For the text-containing cell, return its midpoint in (X, Y) coordinate format. 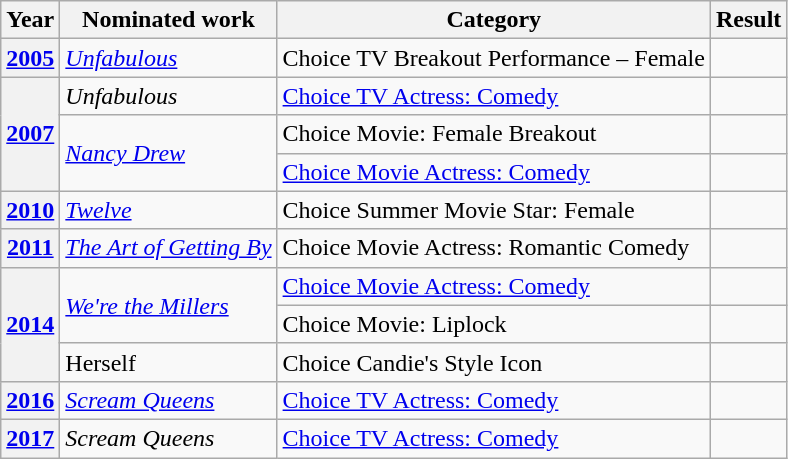
Category (494, 20)
Choice Summer Movie Star: Female (494, 210)
2005 (30, 58)
Herself (168, 362)
Twelve (168, 210)
We're the Millers (168, 305)
Nominated work (168, 20)
Choice Movie: Liplock (494, 324)
Choice Candie's Style Icon (494, 362)
The Art of Getting By (168, 248)
2011 (30, 248)
Result (748, 20)
Choice TV Breakout Performance – Female (494, 58)
Choice Movie: Female Breakout (494, 134)
Nancy Drew (168, 153)
Year (30, 20)
2017 (30, 438)
2016 (30, 400)
2010 (30, 210)
2014 (30, 324)
Choice Movie Actress: Romantic Comedy (494, 248)
2007 (30, 134)
